Find where the given text appears and provide that cell's center as (X, Y) coordinate. 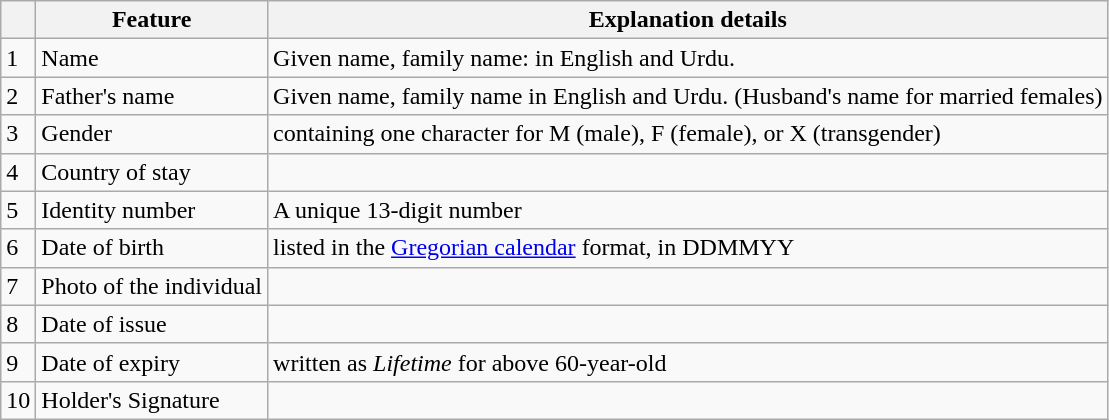
Date of birth (152, 248)
2 (18, 96)
written as Lifetime for above 60-year-old (688, 362)
3 (18, 134)
Country of stay (152, 172)
containing one character for M (male), F (female), or X (transgender) (688, 134)
Holder's Signature (152, 400)
Date of expiry (152, 362)
7 (18, 286)
Given name, family name: in English and Urdu. (688, 58)
Gender (152, 134)
Photo of the individual (152, 286)
A unique 13-digit number (688, 210)
Given name, family name in English and Urdu. (Husband's name for married females) (688, 96)
4 (18, 172)
Name (152, 58)
5 (18, 210)
Explanation details (688, 20)
Father's name (152, 96)
Feature (152, 20)
8 (18, 324)
10 (18, 400)
Identity number (152, 210)
Date of issue (152, 324)
6 (18, 248)
9 (18, 362)
listed in the Gregorian calendar format, in DDMMYY (688, 248)
1 (18, 58)
